For the text-containing cell, return its midpoint in (x, y) coordinate format. 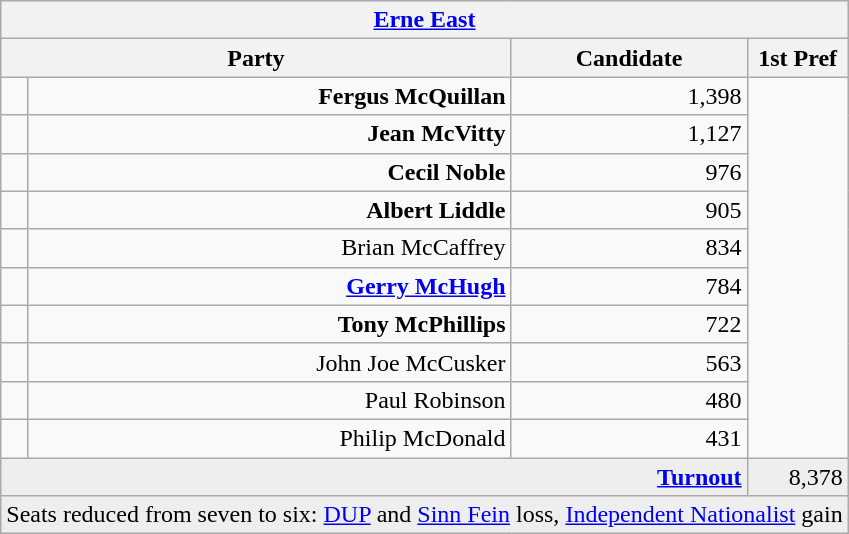
Party (256, 58)
Brian McCaffrey (269, 248)
Philip McDonald (269, 438)
8,378 (798, 477)
Cecil Noble (269, 172)
480 (629, 400)
Fergus McQuillan (269, 96)
1st Pref (798, 58)
1,398 (629, 96)
1,127 (629, 134)
563 (629, 362)
834 (629, 248)
Candidate (629, 58)
431 (629, 438)
Erne East (424, 20)
Gerry McHugh (269, 286)
Jean McVitty (269, 134)
Turnout (374, 477)
Tony McPhillips (269, 324)
Paul Robinson (269, 400)
905 (629, 210)
Seats reduced from seven to six: DUP and Sinn Fein loss, Independent Nationalist gain (424, 515)
Albert Liddle (269, 210)
722 (629, 324)
976 (629, 172)
John Joe McCusker (269, 362)
784 (629, 286)
